Capture the cell that displays the provided text and extract its [x, y] central coordinate. 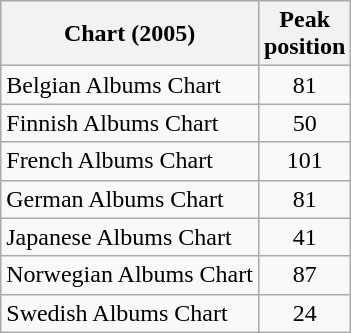
101 [304, 161]
41 [304, 237]
Finnish Albums Chart [130, 123]
24 [304, 313]
Swedish Albums Chart [130, 313]
French Albums Chart [130, 161]
50 [304, 123]
German Albums Chart [130, 199]
Chart (2005) [130, 34]
87 [304, 275]
Japanese Albums Chart [130, 237]
Peakposition [304, 34]
Belgian Albums Chart [130, 85]
Norwegian Albums Chart [130, 275]
